From the cell containing the given text, extract its center point as (x, y) coordinate. 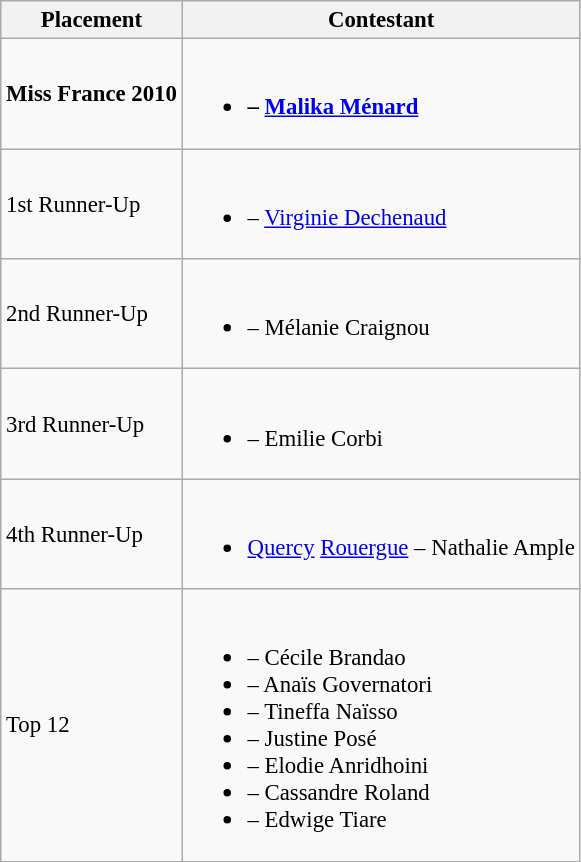
3rd Runner-Up (92, 424)
– Mélanie Craignou (381, 314)
Quercy Rouergue – Nathalie Ample (381, 534)
– Emilie Corbi (381, 424)
– Virginie Dechenaud (381, 204)
4th Runner-Up (92, 534)
Top 12 (92, 725)
Miss France 2010 (92, 94)
Contestant (381, 20)
1st Runner-Up (92, 204)
Placement (92, 20)
– Cécile Brandao – Anaïs Governatori – Tineffa Naïsso – Justine Posé – Elodie Anridhoini – Cassandre Roland – Edwige Tiare (381, 725)
– Malika Ménard (381, 94)
2nd Runner-Up (92, 314)
